Return the [X, Y] coordinate for the center point of the cell that contains the specified text.  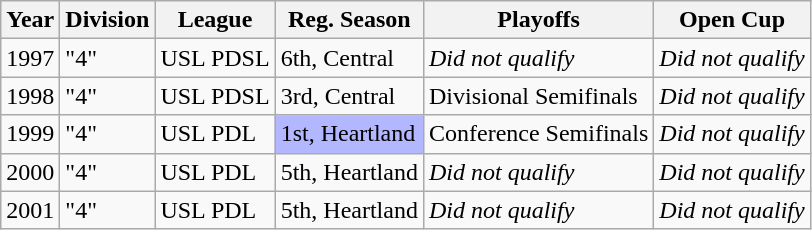
2001 [30, 210]
Open Cup [732, 20]
1999 [30, 134]
1997 [30, 58]
Conference Semifinals [538, 134]
6th, Central [349, 58]
3rd, Central [349, 96]
Year [30, 20]
League [215, 20]
1998 [30, 96]
1st, Heartland [349, 134]
Playoffs [538, 20]
Divisional Semifinals [538, 96]
Division [108, 20]
2000 [30, 172]
Reg. Season [349, 20]
